Scan for the cell matching the given text and deliver its [X, Y] coordinate at center. 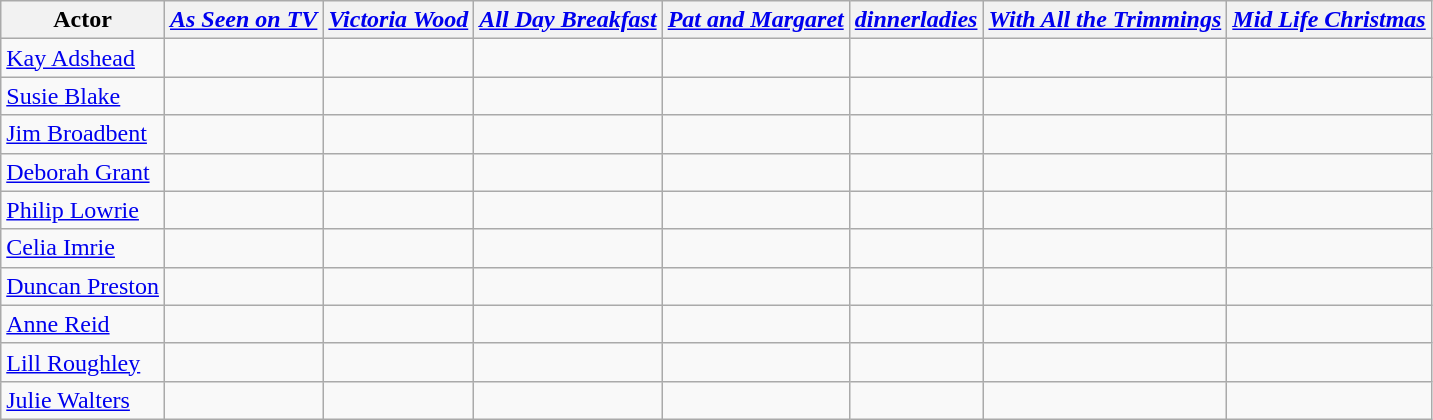
Mid Life Christmas [1329, 20]
dinnerladies [916, 20]
Celia Imrie [83, 248]
Jim Broadbent [83, 134]
Pat and Margaret [756, 20]
Duncan Preston [83, 286]
Lill Roughley [83, 362]
Anne Reid [83, 324]
Actor [83, 20]
Victoria Wood [398, 20]
Kay Adshead [83, 58]
With All the Trimmings [1105, 20]
All Day Breakfast [568, 20]
Deborah Grant [83, 172]
As Seen on TV [243, 20]
Susie Blake [83, 96]
Julie Walters [83, 400]
Philip Lowrie [83, 210]
